From the cell containing the given text, extract its center point as (X, Y) coordinate. 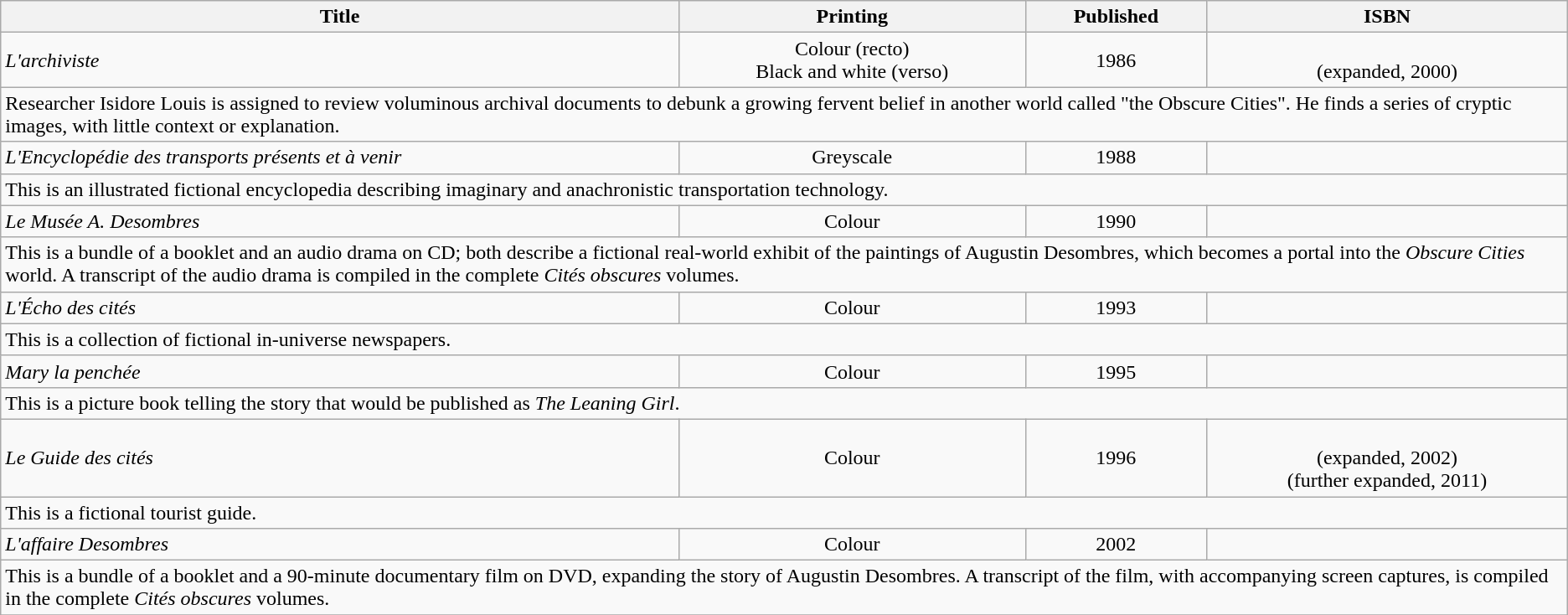
L'Écho des cités (340, 307)
This is a collection of fictional in-universe newspapers. (784, 339)
Colour (recto)Black and white (verso) (852, 60)
(expanded, 2000) (1387, 60)
Mary la penchée (340, 371)
L'Encyclopédie des transports présents et à venir (340, 158)
Printing (852, 17)
1986 (1116, 60)
This is an illustrated fictional encyclopedia describing imaginary and anachronistic transportation technology. (784, 189)
Published (1116, 17)
1990 (1116, 221)
ISBN (1387, 17)
1995 (1116, 371)
L'affaire Desombres (340, 545)
This is a picture book telling the story that would be published as The Leaning Girl. (784, 403)
This is a fictional tourist guide. (784, 512)
(expanded, 2002) (further expanded, 2011) (1387, 457)
1988 (1116, 158)
2002 (1116, 545)
Greyscale (852, 158)
L'archiviste (340, 60)
1993 (1116, 307)
Le Guide des cités (340, 457)
Le Musée A. Desombres (340, 221)
Title (340, 17)
1996 (1116, 457)
